Return [X, Y] of the center of cell containing provided text 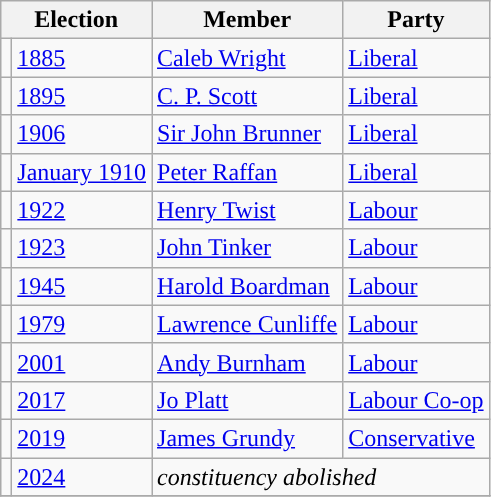
1895 [82, 96]
January 1910 [82, 172]
James Grundy [248, 438]
Caleb Wright [248, 58]
1923 [82, 248]
Lawrence Cunliffe [248, 324]
Member [248, 20]
1922 [82, 210]
2001 [82, 362]
Party [416, 20]
John Tinker [248, 248]
Election [76, 20]
Harold Boardman [248, 286]
Conservative [416, 438]
C. P. Scott [248, 96]
Labour Co-op [416, 400]
2024 [82, 477]
Andy Burnham [248, 362]
Peter Raffan [248, 172]
2019 [82, 438]
Sir John Brunner [248, 134]
1979 [82, 324]
2017 [82, 400]
Henry Twist [248, 210]
1906 [82, 134]
1945 [82, 286]
constituency abolished [321, 477]
1885 [82, 58]
Jo Platt [248, 400]
